Find where the given text appears and provide that cell's center as [x, y] coordinate. 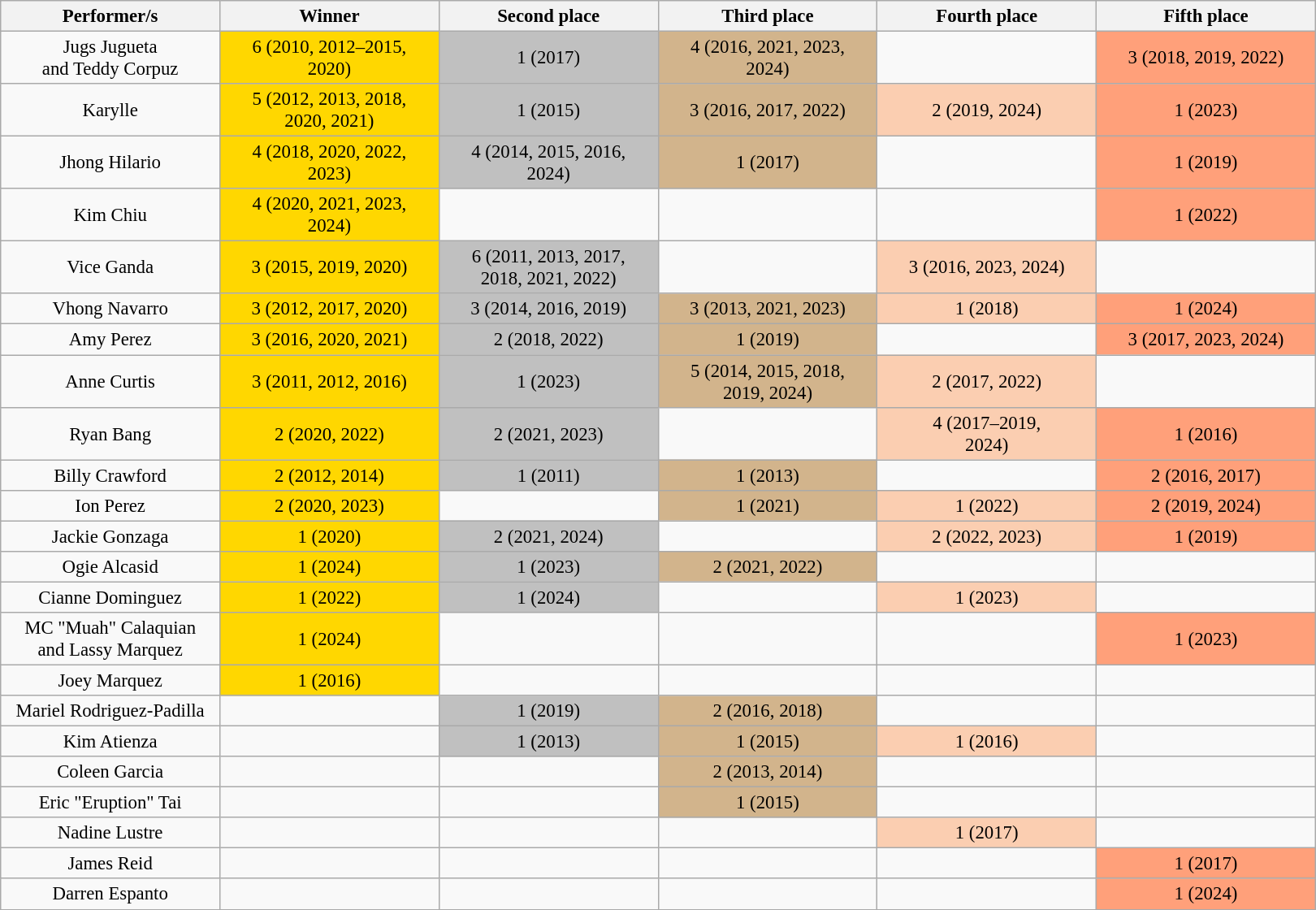
3 (2016, 2020, 2021) [330, 340]
5 (2012, 2013, 2018,2020, 2021) [330, 110]
2 (2013, 2014) [768, 772]
5 (2014, 2015, 2018,2019, 2024) [768, 382]
1 (2011) [548, 475]
1 (2020) [330, 536]
Jugs Juguetaand Teddy Corpuz [110, 58]
2 (2016, 2018) [768, 711]
2 (2012, 2014) [330, 475]
6 (2011, 2013, 2017,2018, 2021, 2022) [548, 268]
6 (2010, 2012–2015,2020) [330, 58]
2 (2021, 2024) [548, 536]
2 (2016, 2017) [1206, 475]
3 (2012, 2017, 2020) [330, 310]
2 (2022, 2023) [987, 536]
Nadine Lustre [110, 833]
Jackie Gonzaga [110, 536]
1 (2021) [768, 505]
Winner [330, 16]
James Reid [110, 864]
Kim Atienza [110, 742]
3 (2016, 2023, 2024) [987, 268]
Fourth place [987, 16]
Eric "Eruption" Tai [110, 803]
2 (2018, 2022) [548, 340]
4 (2014, 2015, 2016,2024) [548, 162]
Vhong Navarro [110, 310]
Coleen Garcia [110, 772]
Anne Curtis [110, 382]
2 (2017, 2022) [987, 382]
2 (2021, 2023) [548, 434]
2 (2020, 2023) [330, 505]
Vice Ganda [110, 268]
Fifth place [1206, 16]
4 (2020, 2021, 2023,2024) [330, 214]
3 (2013, 2021, 2023) [768, 310]
Ion Perez [110, 505]
3 (2018, 2019, 2022) [1206, 58]
3 (2016, 2017, 2022) [768, 110]
Cianne Dominguez [110, 597]
4 (2017–2019,2024) [987, 434]
Darren Espanto [110, 895]
Amy Perez [110, 340]
Joey Marquez [110, 680]
Ogie Alcasid [110, 567]
4 (2018, 2020, 2022,2023) [330, 162]
2 (2020, 2022) [330, 434]
Kim Chiu [110, 214]
Performer/s [110, 16]
Third place [768, 16]
MC "Muah" Calaquianand Lassy Marquez [110, 639]
Second place [548, 16]
3 (2011, 2012, 2016) [330, 382]
4 (2016, 2021, 2023,2024) [768, 58]
Ryan Bang [110, 434]
3 (2014, 2016, 2019) [548, 310]
Jhong Hilario [110, 162]
2 (2021, 2022) [768, 567]
3 (2015, 2019, 2020) [330, 268]
3 (2017, 2023, 2024) [1206, 340]
Billy Crawford [110, 475]
1 (2018) [987, 310]
Karylle [110, 110]
Mariel Rodriguez-Padilla [110, 711]
